Locate the cell with the specified text and output its (x, y) center coordinate. 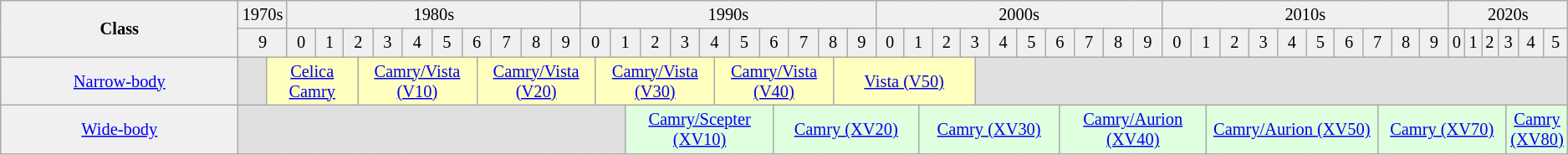
Celica Camry (313, 81)
2020s (1509, 14)
Camry/Vista (V10) (417, 81)
1980s (433, 14)
Narrow-body (120, 81)
Camry/Scepter (XV10) (700, 129)
Camry (XV20) (846, 129)
1990s (728, 14)
2000s (1019, 14)
Camry/Aurion (XV50) (1291, 129)
1970s (263, 14)
Camry (XV80) (1537, 129)
Class (120, 28)
Wide-body (120, 129)
Camry/Vista (V20) (536, 81)
Camry/Vista (V40) (774, 81)
Camry (XV30) (988, 129)
Camry/Vista (V30) (655, 81)
Camry (XV70) (1442, 129)
Vista (V50) (905, 81)
Camry/Aurion (XV40) (1132, 129)
2010s (1305, 14)
